Pinpoint the cell where the given text exists, returning its (X, Y) midpoint coordinate. 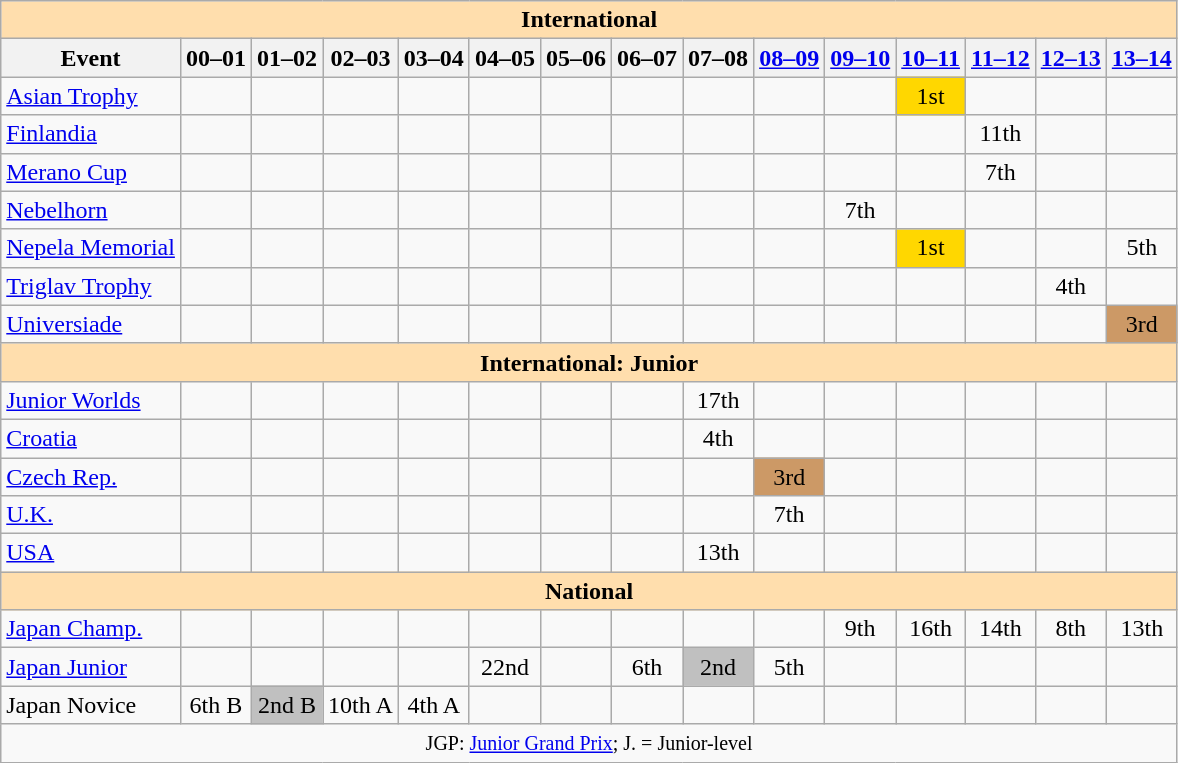
Czech Rep. (91, 477)
22nd (504, 667)
16th (931, 629)
Universiade (91, 324)
Nebelhorn (91, 210)
06–07 (646, 58)
Asian Trophy (91, 96)
10–11 (931, 58)
02–03 (361, 58)
Japan Junior (91, 667)
6th (646, 667)
USA (91, 553)
9th (860, 629)
Finlandia (91, 134)
Japan Champ. (91, 629)
Nepela Memorial (91, 248)
National (590, 591)
01–02 (286, 58)
Event (91, 58)
11th (1000, 134)
4th A (434, 705)
00–01 (216, 58)
2nd (718, 667)
09–10 (860, 58)
International (590, 20)
03–04 (434, 58)
U.K. (91, 515)
2nd B (286, 705)
12–13 (1070, 58)
14th (1000, 629)
JGP: Junior Grand Prix; J. = Junior-level (590, 743)
Merano Cup (91, 172)
05–06 (576, 58)
8th (1070, 629)
Triglav Trophy (91, 286)
07–08 (718, 58)
Junior Worlds (91, 400)
08–09 (790, 58)
17th (718, 400)
13–14 (1142, 58)
04–05 (504, 58)
Croatia (91, 438)
International: Junior (590, 362)
10th A (361, 705)
11–12 (1000, 58)
6th B (216, 705)
Japan Novice (91, 705)
